Output the (x, y) coordinate of the center of the cell containing the given text.  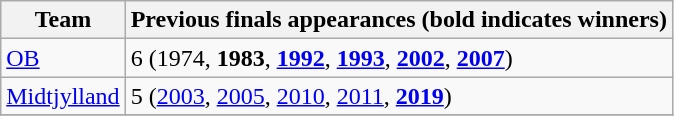
Midtjylland (63, 96)
5 (2003, 2005, 2010, 2011, 2019) (398, 96)
Previous finals appearances (bold indicates winners) (398, 20)
6 (1974, 1983, 1992, 1993, 2002, 2007) (398, 58)
OB (63, 58)
Team (63, 20)
